Find where the given text appears and provide that cell's center as [x, y] coordinate. 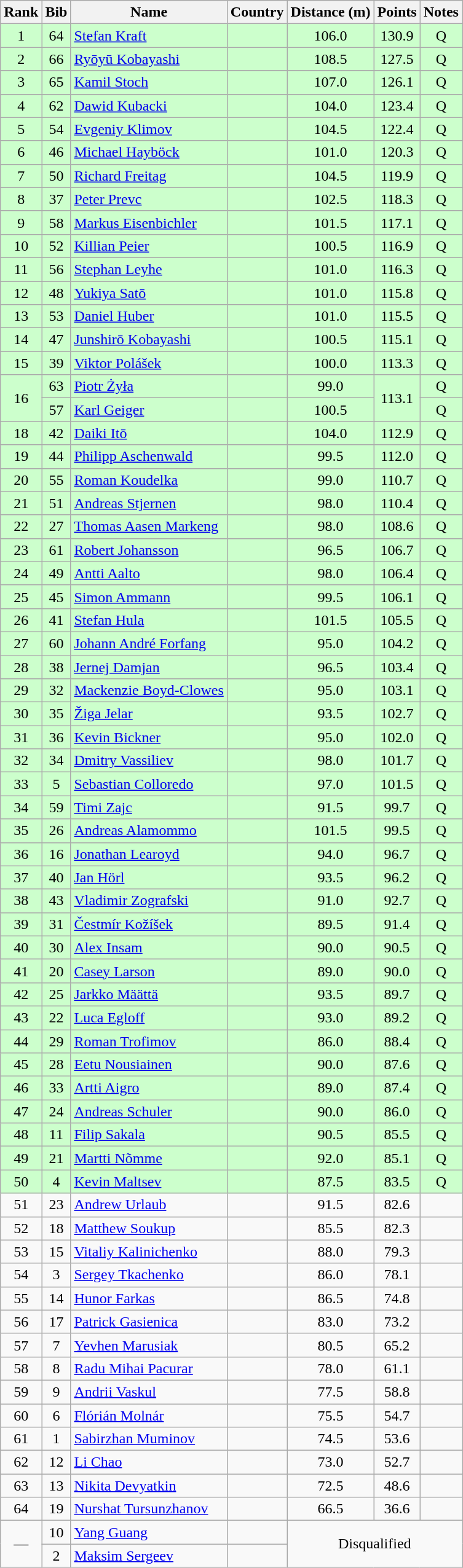
Maksim Sergeev [149, 1556]
113.1 [397, 398]
Kevin Maltsev [149, 1182]
Kamil Stoch [149, 82]
Country [257, 12]
Patrick Gasienica [149, 1322]
Li Chao [149, 1462]
52.7 [397, 1462]
Andreas Schuler [149, 1111]
106.0 [331, 36]
115.5 [397, 316]
Nurshat Tursunzhanov [149, 1509]
Daiki Itō [149, 433]
Yang Guang [149, 1532]
92.0 [331, 1158]
Bib [57, 12]
Distance (m) [331, 12]
61.1 [397, 1368]
Martti Nõmme [149, 1158]
Andreas Alamommo [149, 831]
53.6 [397, 1439]
116.9 [397, 246]
89.7 [397, 994]
Rank [21, 12]
96.7 [397, 854]
78.1 [397, 1275]
112.9 [397, 433]
Andrii Vaskul [149, 1392]
126.1 [397, 82]
Yukiya Satō [149, 293]
122.4 [397, 129]
Killian Peier [149, 246]
Jarkko Määttä [149, 994]
92.7 [397, 901]
74.8 [397, 1298]
97.0 [331, 784]
118.3 [397, 199]
106.1 [397, 597]
Čestmír Kožíšek [149, 924]
54.7 [397, 1415]
Viktor Polášek [149, 363]
86.5 [331, 1298]
Yevhen Marusiak [149, 1345]
123.4 [397, 106]
91.4 [397, 924]
130.9 [397, 36]
Andrew Urlaub [149, 1205]
Points [397, 12]
83.0 [331, 1322]
87.5 [331, 1182]
88.0 [331, 1252]
103.4 [397, 667]
Karl Geiger [149, 410]
Roman Koudelka [149, 480]
89.2 [397, 1017]
89.5 [331, 924]
Robert Johansson [149, 550]
102.5 [331, 199]
110.4 [397, 503]
100.0 [331, 363]
116.3 [397, 269]
73.0 [331, 1462]
Stefan Kraft [149, 36]
83.5 [397, 1182]
65 [57, 82]
Disqualified [374, 1544]
87.6 [397, 1065]
75.5 [331, 1415]
Richard Freitag [149, 176]
Roman Trofimov [149, 1041]
73.2 [397, 1322]
91.0 [331, 901]
58.8 [397, 1392]
94.0 [331, 854]
112.0 [397, 457]
Radu Mihai Pacurar [149, 1368]
102.7 [397, 714]
101.7 [397, 761]
Matthew Soukup [149, 1228]
117.1 [397, 222]
74.5 [331, 1439]
Piotr Żyła [149, 386]
66 [57, 59]
Thomas Aasen Markeng [149, 527]
102.0 [397, 737]
Nikita Devyatkin [149, 1486]
104.2 [397, 643]
Alex Insam [149, 947]
72.5 [331, 1486]
99.7 [397, 807]
Simon Ammann [149, 597]
65.2 [397, 1345]
Vitaliy Kalinichenko [149, 1252]
Filip Sakala [149, 1135]
Kevin Bickner [149, 737]
113.3 [397, 363]
Casey Larson [149, 971]
Luca Egloff [149, 1017]
Evgeniy Klimov [149, 129]
106.7 [397, 550]
17 [57, 1322]
Markus Eisenbichler [149, 222]
48.6 [397, 1486]
88.4 [397, 1041]
Hunor Farkas [149, 1298]
Jan Hörl [149, 877]
87.4 [397, 1088]
103.1 [397, 691]
78.0 [331, 1368]
82.6 [397, 1205]
Sabirzhan Muminov [149, 1439]
127.5 [397, 59]
105.5 [397, 620]
Eetu Nousiainen [149, 1065]
Timi Zajc [149, 807]
Artti Aigro [149, 1088]
Jonathan Learoyd [149, 854]
107.0 [331, 82]
119.9 [397, 176]
80.5 [331, 1345]
Junshirō Kobayashi [149, 340]
85.1 [397, 1158]
Daniel Huber [149, 316]
Notes [441, 12]
79.3 [397, 1252]
106.4 [397, 573]
— [21, 1544]
Andreas Stjernen [149, 503]
Stephan Leyhe [149, 269]
Dmitry Vassiliev [149, 761]
93.0 [331, 1017]
Vladimir Zografski [149, 901]
77.5 [331, 1392]
96.2 [397, 877]
Name [149, 12]
Žiga Jelar [149, 714]
Mackenzie Boyd-Clowes [149, 691]
36.6 [397, 1509]
110.7 [397, 480]
Michael Hayböck [149, 152]
Peter Prevc [149, 199]
Stefan Hula [149, 620]
Sergey Tkachenko [149, 1275]
Jernej Damjan [149, 667]
Johann André Forfang [149, 643]
120.3 [397, 152]
Ryōyū Kobayashi [149, 59]
115.8 [397, 293]
Flórián Molnár [149, 1415]
108.6 [397, 527]
Sebastian Colloredo [149, 784]
Dawid Kubacki [149, 106]
115.1 [397, 340]
66.5 [331, 1509]
82.3 [397, 1228]
Philipp Aschenwald [149, 457]
Antti Aalto [149, 573]
108.5 [331, 59]
